Provide the (x, y) coordinate of the cell's center where the given text is located.  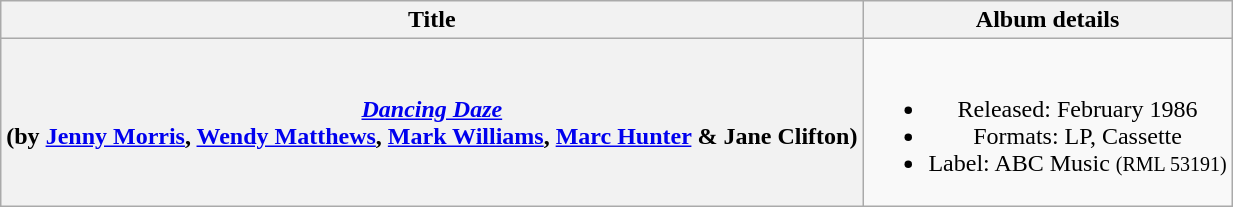
Title (432, 20)
Album details (1048, 20)
Released: February 1986Formats: LP, CassetteLabel: ABC Music (RML 53191) (1048, 122)
Dancing Daze(by Jenny Morris, Wendy Matthews, Mark Williams, Marc Hunter & Jane Clifton) (432, 122)
